Detect which cell encompasses the target text, then output its (x, y) center coordinate. 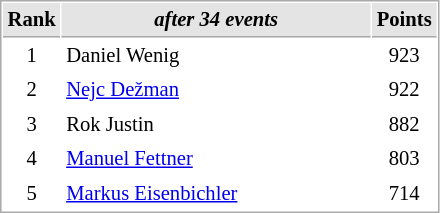
Manuel Fettner (216, 158)
Rank (32, 20)
Markus Eisenbichler (216, 194)
2 (32, 90)
803 (404, 158)
Nejc Dežman (216, 90)
5 (32, 194)
3 (32, 124)
Rok Justin (216, 124)
after 34 events (216, 20)
Daniel Wenig (216, 56)
922 (404, 90)
882 (404, 124)
Points (404, 20)
1 (32, 56)
714 (404, 194)
923 (404, 56)
4 (32, 158)
